Provide the (X, Y) coordinate of the cell's center where the given text is located.  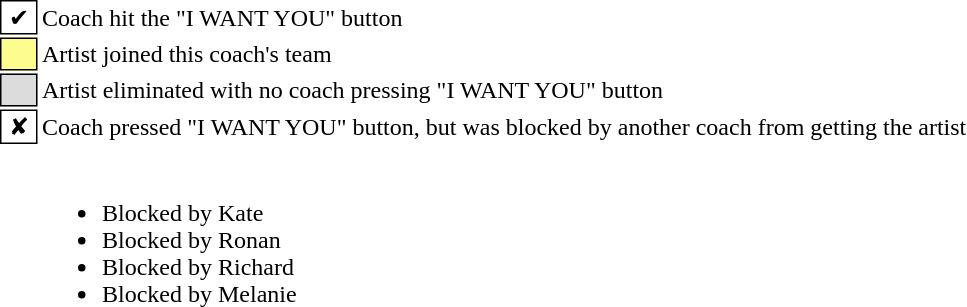
✘ (19, 127)
Artist joined this coach's team (504, 54)
Coach pressed "I WANT YOU" button, but was blocked by another coach from getting the artist (504, 127)
Artist eliminated with no coach pressing "I WANT YOU" button (504, 90)
✔ (19, 17)
Coach hit the "I WANT YOU" button (504, 17)
